Provide the [x, y] coordinate of the cell's center where the given text is located.  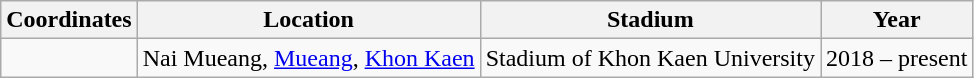
2018 – present [896, 58]
Stadium [650, 20]
Year [896, 20]
Stadium of Khon Kaen University [650, 58]
Coordinates [69, 20]
Location [308, 20]
Nai Mueang, Mueang, Khon Kaen [308, 58]
